From the cell containing the given text, extract its center point as [x, y] coordinate. 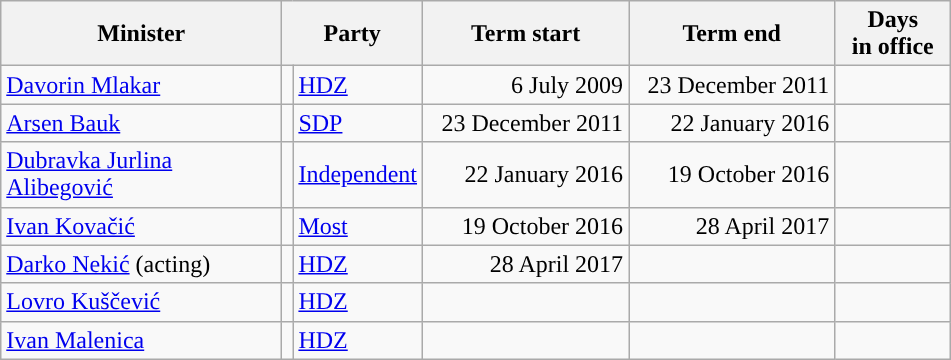
Days in office [893, 34]
Party [352, 34]
Minister [142, 34]
Dubravka Jurlina Alibegović [142, 174]
Lovro Kuščević [142, 302]
SDP [358, 123]
Darko Nekić (acting) [142, 264]
Davorin Mlakar [142, 85]
Ivan Kovačić [142, 226]
Most [358, 226]
Independent [358, 174]
Term start [526, 34]
Ivan Malenica [142, 340]
Arsen Bauk [142, 123]
6 July 2009 [526, 85]
Term end [732, 34]
